Provide the [X, Y] coordinate of the cell's center where the given text is located.  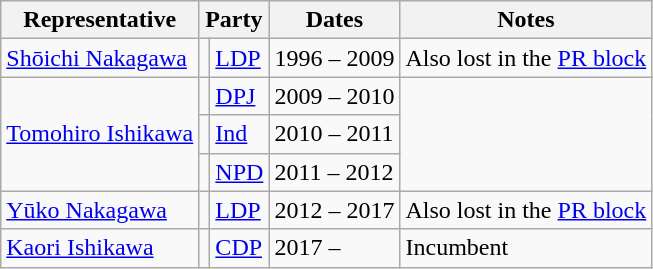
Representative [100, 20]
2009 – 2010 [334, 96]
DPJ [240, 96]
Kaori Ishikawa [100, 248]
1996 – 2009 [334, 58]
Yūko Nakagawa [100, 210]
Ind [240, 134]
2011 – 2012 [334, 172]
Shōichi Nakagawa [100, 58]
Incumbent [526, 248]
Party [234, 20]
Dates [334, 20]
NPD [240, 172]
2017 – [334, 248]
Tomohiro Ishikawa [100, 134]
2012 – 2017 [334, 210]
2010 – 2011 [334, 134]
Notes [526, 20]
CDP [240, 248]
